Provide the (x, y) coordinate of the cell's center where the given text is located.  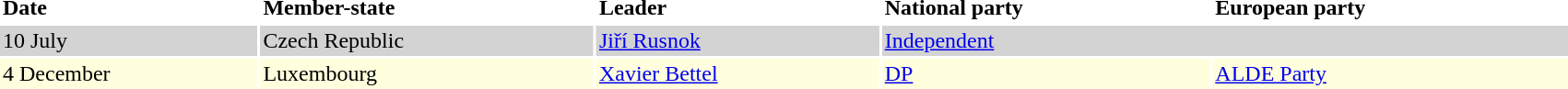
4 December (129, 73)
10 July (129, 40)
Jiří Rusnok (737, 40)
Independent (1225, 40)
Xavier Bettel (737, 73)
Luxembourg (427, 73)
DP (1046, 73)
Czech Republic (427, 40)
ALDE Party (1390, 73)
